Find where the given text appears and provide that cell's center as (x, y) coordinate. 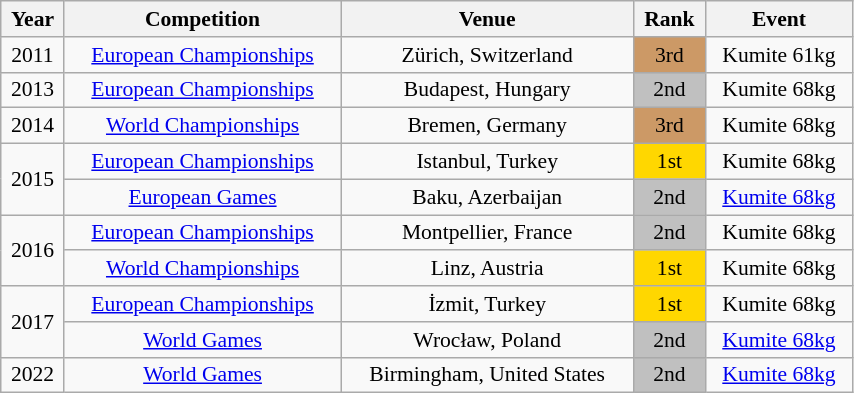
İzmit, Turkey (487, 304)
Event (778, 19)
Wrocław, Poland (487, 340)
2016 (32, 250)
Kumite 61kg (778, 55)
European Games (202, 197)
Venue (487, 19)
2011 (32, 55)
Competition (202, 19)
Birmingham, United States (487, 375)
2022 (32, 375)
Istanbul, Turkey (487, 162)
Rank (669, 19)
Montpellier, France (487, 233)
Zürich, Switzerland (487, 55)
Baku, Azerbaijan (487, 197)
Year (32, 19)
Budapest, Hungary (487, 90)
2015 (32, 180)
2017 (32, 322)
2014 (32, 126)
Bremen, Germany (487, 126)
2013 (32, 90)
Linz, Austria (487, 269)
